Extract the (X, Y) coordinate from the center of the cell holding the provided text.  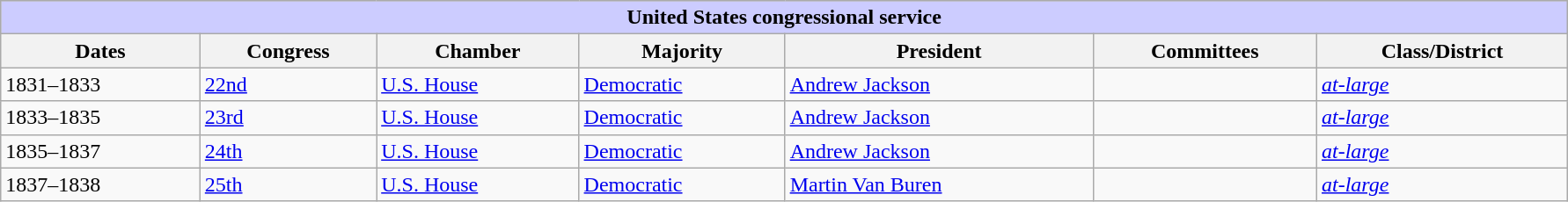
1831–1833 (100, 84)
22nd (288, 84)
Class/District (1443, 51)
Committees (1205, 51)
25th (288, 184)
Congress (288, 51)
1835–1837 (100, 151)
1833–1835 (100, 118)
1837–1838 (100, 184)
Majority (682, 51)
Dates (100, 51)
President (939, 51)
24th (288, 151)
23rd (288, 118)
United States congressional service (785, 18)
Chamber (478, 51)
Martin Van Buren (939, 184)
